Extract the (x, y) coordinate from the center of the cell holding the provided text.  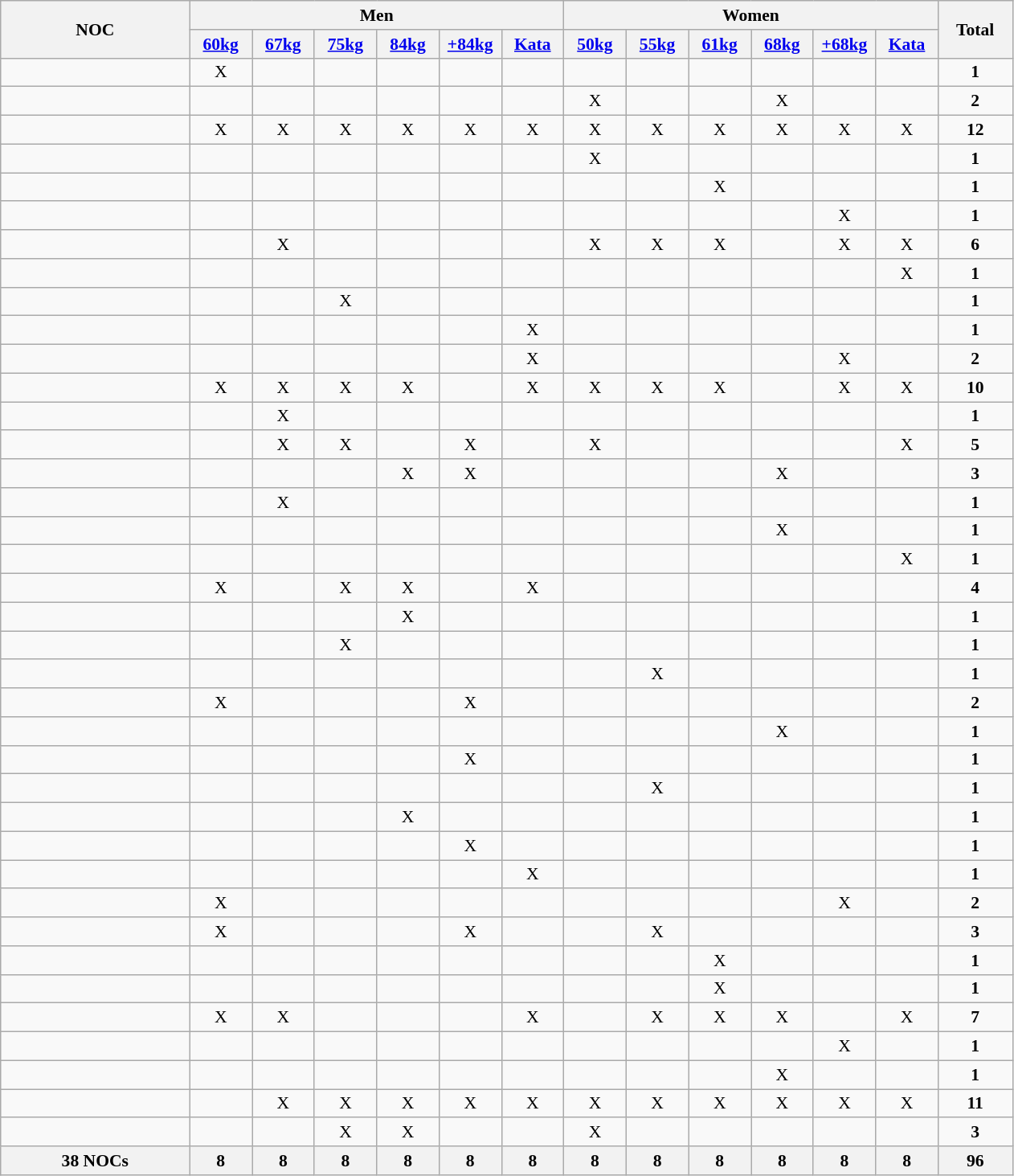
84kg (408, 44)
Total (975, 29)
6 (975, 244)
38 NOCs (95, 1161)
75kg (345, 44)
10 (975, 387)
96 (975, 1161)
50kg (595, 44)
NOC (95, 29)
68kg (782, 44)
+68kg (844, 44)
60kg (221, 44)
4 (975, 588)
Men (377, 15)
5 (975, 445)
+84kg (470, 44)
61kg (720, 44)
11 (975, 1104)
Women (751, 15)
55kg (657, 44)
12 (975, 130)
67kg (284, 44)
7 (975, 1018)
